Capture the cell that displays the provided text and extract its (X, Y) central coordinate. 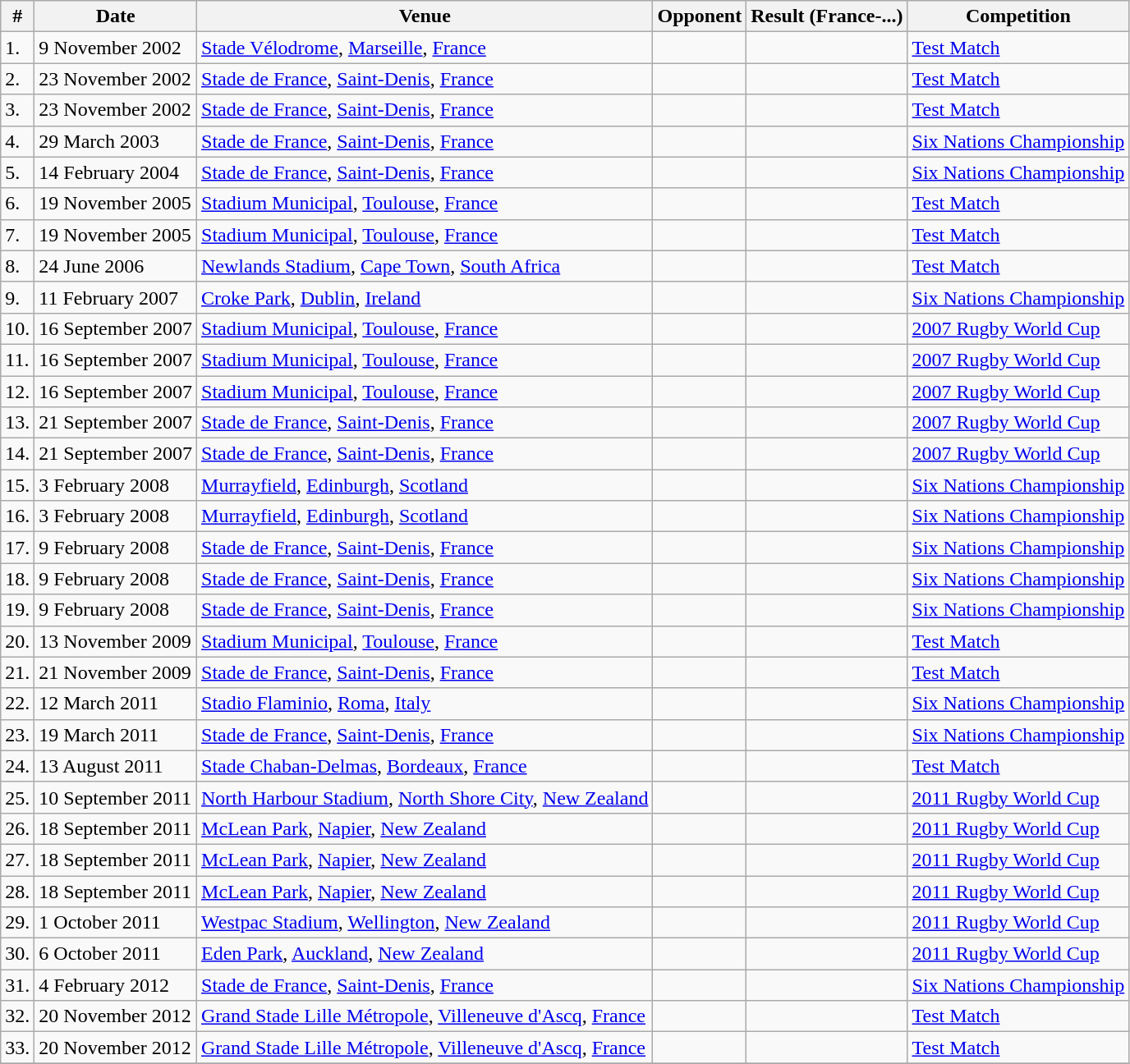
10 September 2011 (116, 797)
6. (18, 204)
19 March 2011 (116, 735)
25. (18, 797)
30. (18, 954)
24. (18, 766)
8. (18, 266)
13 August 2011 (116, 766)
Croke Park, Dublin, Ireland (425, 297)
29. (18, 923)
Opponent (700, 16)
North Harbour Stadium, North Shore City, New Zealand (425, 797)
32. (18, 1016)
11. (18, 360)
# (18, 16)
31. (18, 985)
21. (18, 672)
3. (18, 110)
4 February 2012 (116, 985)
6 October 2011 (116, 954)
5. (18, 172)
2. (18, 79)
15. (18, 485)
29 March 2003 (116, 141)
Date (116, 16)
18. (18, 579)
7. (18, 235)
12 March 2011 (116, 704)
24 June 2006 (116, 266)
4. (18, 141)
26. (18, 828)
20. (18, 641)
27. (18, 860)
11 February 2007 (116, 297)
Venue (425, 16)
Result (France-...) (827, 16)
14. (18, 454)
Stade Vélodrome, Marseille, France (425, 48)
33. (18, 1048)
28. (18, 891)
17. (18, 548)
23. (18, 735)
19. (18, 610)
Westpac Stadium, Wellington, New Zealand (425, 923)
1. (18, 48)
10. (18, 328)
Eden Park, Auckland, New Zealand (425, 954)
13 November 2009 (116, 641)
14 February 2004 (116, 172)
9 November 2002 (116, 48)
21 November 2009 (116, 672)
16. (18, 516)
13. (18, 423)
Newlands Stadium, Cape Town, South Africa (425, 266)
1 October 2011 (116, 923)
22. (18, 704)
Stadio Flaminio, Roma, Italy (425, 704)
Stade Chaban-Delmas, Bordeaux, France (425, 766)
Competition (1018, 16)
12. (18, 392)
9. (18, 297)
